Find where the given text appears and provide that cell's center as (x, y) coordinate. 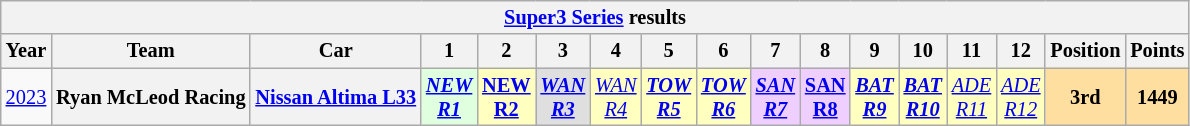
5 (668, 51)
2023 (26, 97)
TOWR6 (724, 97)
ADER12 (1020, 97)
ADER11 (972, 97)
BATR9 (874, 97)
TOWR5 (668, 97)
SANR7 (776, 97)
NEWR2 (506, 97)
Car (336, 51)
1 (449, 51)
NEWR1 (449, 97)
Super3 Series results (596, 17)
2 (506, 51)
SANR8 (825, 97)
Position (1085, 51)
Team (150, 51)
12 (1020, 51)
6 (724, 51)
10 (923, 51)
9 (874, 51)
4 (616, 51)
3rd (1085, 97)
WANR4 (616, 97)
Ryan McLeod Racing (150, 97)
Points (1157, 51)
3 (564, 51)
BATR10 (923, 97)
7 (776, 51)
8 (825, 51)
Year (26, 51)
1449 (1157, 97)
WANR3 (564, 97)
11 (972, 51)
Nissan Altima L33 (336, 97)
